Return [X, Y] of the center of cell containing provided text 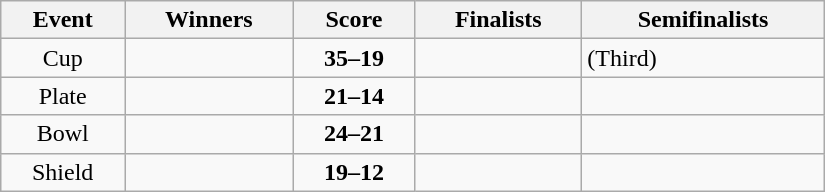
35–19 [354, 58]
(Third) [703, 58]
Semifinalists [703, 20]
Winners [210, 20]
Event [63, 20]
Score [354, 20]
Plate [63, 96]
Bowl [63, 134]
24–21 [354, 134]
Finalists [498, 20]
19–12 [354, 172]
21–14 [354, 96]
Cup [63, 58]
Shield [63, 172]
